For the text-containing cell, return its midpoint in [X, Y] coordinate format. 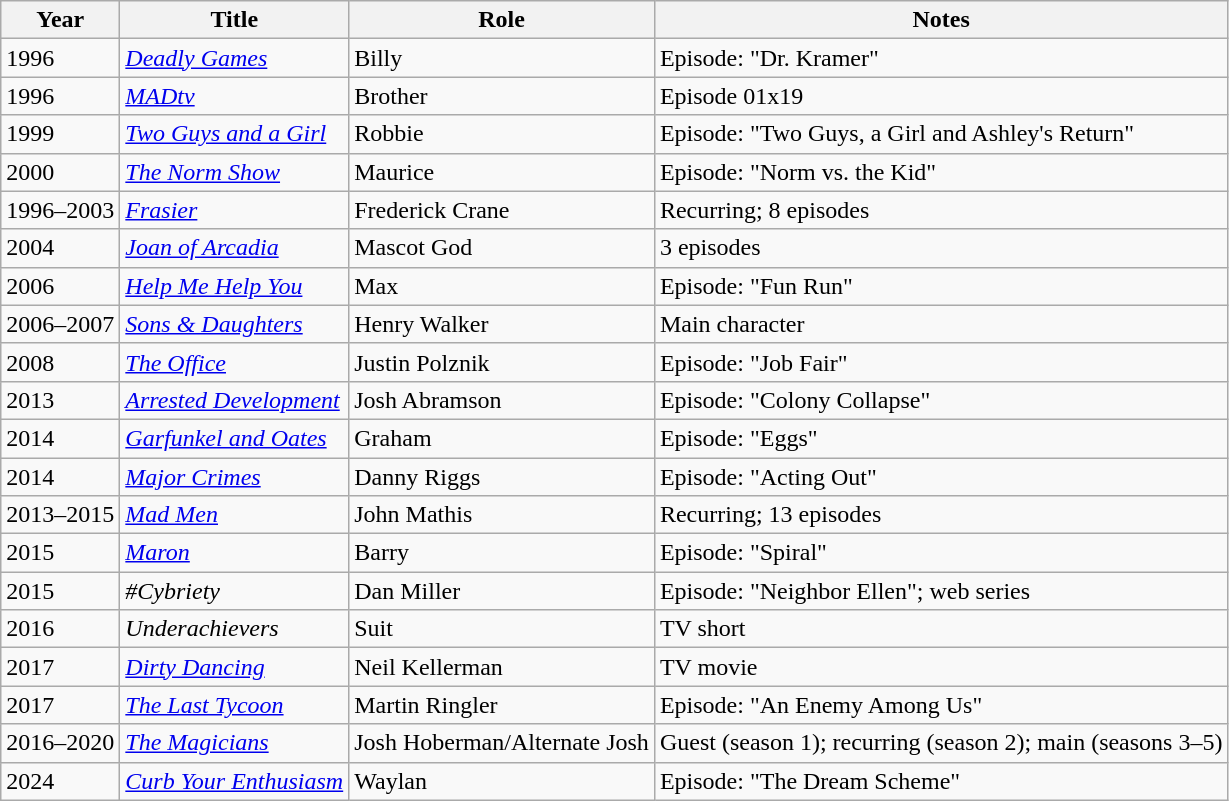
Dirty Dancing [234, 667]
2008 [60, 362]
TV short [941, 629]
Episode: "Job Fair" [941, 362]
Episode: "Spiral" [941, 553]
Frederick Crane [502, 210]
Episode: "Eggs" [941, 438]
3 episodes [941, 248]
2013–2015 [60, 515]
Maron [234, 553]
Episode 01x19 [941, 96]
Notes [941, 20]
2013 [60, 400]
The Magicians [234, 743]
Episode: "Norm vs. the Kid" [941, 172]
The Norm Show [234, 172]
Dan Miller [502, 591]
Episode: "Acting Out" [941, 477]
Help Me Help You [234, 286]
Sons & Daughters [234, 324]
Barry [502, 553]
2016–2020 [60, 743]
Guest (season 1); recurring (season 2); main (seasons 3–5) [941, 743]
2004 [60, 248]
John Mathis [502, 515]
Waylan [502, 781]
Frasier [234, 210]
Underachievers [234, 629]
Garfunkel and Oates [234, 438]
Episode: "An Enemy Among Us" [941, 705]
Main character [941, 324]
1996–2003 [60, 210]
2006–2007 [60, 324]
TV movie [941, 667]
The Office [234, 362]
2016 [60, 629]
#Cybriety [234, 591]
Two Guys and a Girl [234, 134]
Episode: "Neighbor Ellen"; web series [941, 591]
Recurring; 13 episodes [941, 515]
Graham [502, 438]
Maurice [502, 172]
Title [234, 20]
Danny Riggs [502, 477]
Robbie [502, 134]
Deadly Games [234, 58]
Mad Men [234, 515]
2000 [60, 172]
Max [502, 286]
2006 [60, 286]
1999 [60, 134]
Billy [502, 58]
Role [502, 20]
Episode: "Two Guys, a Girl and Ashley's Return" [941, 134]
Henry Walker [502, 324]
Year [60, 20]
2024 [60, 781]
Episode: "Fun Run" [941, 286]
Justin Polznik [502, 362]
Recurring; 8 episodes [941, 210]
Suit [502, 629]
Curb Your Enthusiasm [234, 781]
Joan of Arcadia [234, 248]
MADtv [234, 96]
Episode: "Dr. Kramer" [941, 58]
Josh Abramson [502, 400]
Major Crimes [234, 477]
Brother [502, 96]
Josh Hoberman/Alternate Josh [502, 743]
Martin Ringler [502, 705]
Arrested Development [234, 400]
Episode: "The Dream Scheme" [941, 781]
Neil Kellerman [502, 667]
Mascot God [502, 248]
Episode: "Colony Collapse" [941, 400]
The Last Tycoon [234, 705]
